Determine the [x, y] coordinate at the center of the cell enclosing the given text.  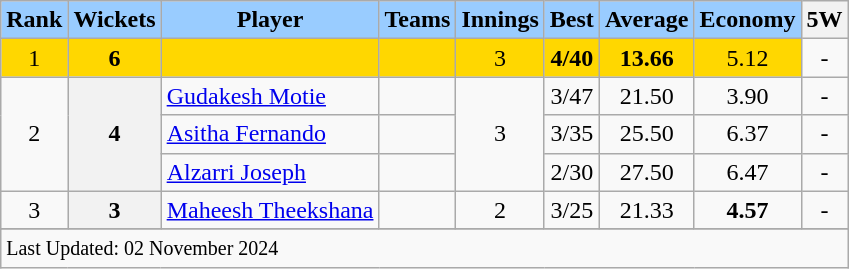
Innings [500, 20]
21.33 [646, 210]
4/40 [572, 58]
Average [646, 20]
Player [270, 20]
5W [824, 20]
1 [34, 58]
Maheesh Theekshana [270, 210]
Gudakesh Motie [270, 96]
13.66 [646, 58]
Economy [748, 20]
Wickets [114, 20]
Alzarri Joseph [270, 172]
25.50 [646, 134]
4 [114, 134]
5.12 [748, 58]
6 [114, 58]
Teams [418, 20]
21.50 [646, 96]
Rank [34, 20]
27.50 [646, 172]
Last Updated: 02 November 2024 [424, 248]
Asitha Fernando [270, 134]
6.37 [748, 134]
3/25 [572, 210]
3/35 [572, 134]
2/30 [572, 172]
Best [572, 20]
3.90 [748, 96]
6.47 [748, 172]
3/47 [572, 96]
4.57 [748, 210]
